Return the (x, y) coordinate for the center point of the cell that contains the specified text.  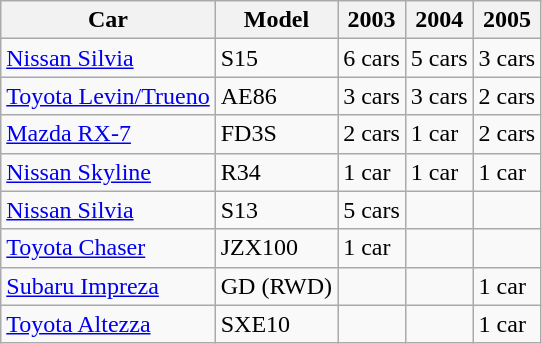
SXE10 (276, 324)
JZX100 (276, 248)
S15 (276, 58)
2005 (507, 20)
GD (RWD) (276, 286)
Model (276, 20)
Nissan Skyline (108, 172)
Mazda RX-7 (108, 134)
Toyota Altezza (108, 324)
2003 (372, 20)
Toyota Levin/Trueno (108, 96)
S13 (276, 210)
2004 (439, 20)
R34 (276, 172)
Car (108, 20)
Toyota Chaser (108, 248)
AE86 (276, 96)
FD3S (276, 134)
6 cars (372, 58)
Subaru Impreza (108, 286)
